Find where the given text appears and provide that cell's center as (x, y) coordinate. 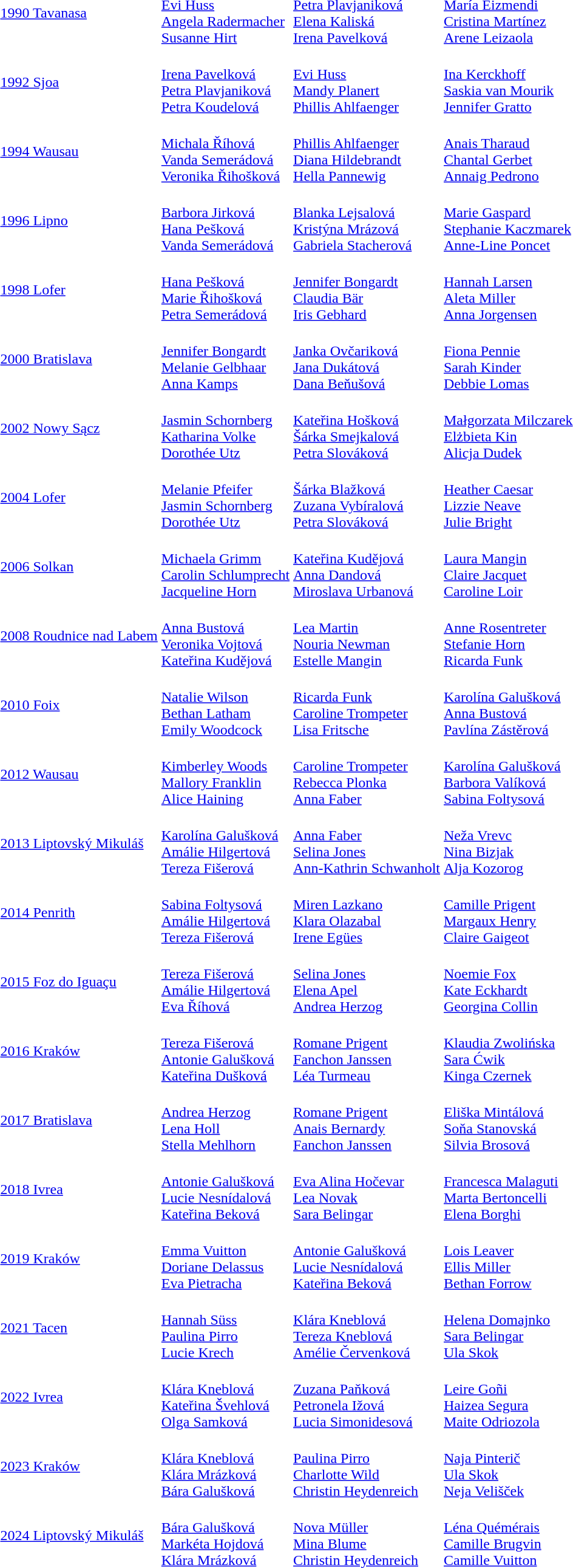
Hannah SüssPaulina PirroLucie Krech (225, 1328)
Sabina FoltysováAmálie HilgertováTereza Fišerová (225, 913)
Jennifer BongardtMelanie GelbhaarAnna Kamps (225, 359)
Eva Alina HočevarLea NovakSara Belingar (367, 1190)
Anna FaberSelina JonesAnn-Kathrin Schwanholt (367, 844)
Michaela GrimmCarolin SchlumprechtJacqueline Horn (225, 567)
Evi HussMandy PlanertPhillis Ahlfaenger (367, 83)
Klára KneblováTereza KneblováAmélie Červenková (367, 1328)
Hana PeškováMarie ŘihoškováPetra Semerádová (225, 290)
Kateřina HoškováŠárka SmejkalováPetra Slováková (367, 429)
Kateřina KudějováAnna DandováMiroslava Urbanová (367, 567)
Miren LazkanoKlara OlazabalIrene Egües (367, 913)
Andrea HerzogLena HollStella Mehlhorn (225, 1121)
Lea MartinNouria NewmanEstelle Mangin (367, 636)
Natalie WilsonBethan LathamEmily Woodcock (225, 705)
Paulina PirroCharlotte WildChristin Heydenreich (367, 1467)
Emma VuittonDoriane DelassusEva Pietracha (225, 1259)
Šárka BlažkováZuzana VybíralováPetra Slováková (367, 498)
Michala ŘíhováVanda SemerádováVeronika Řihošková (225, 152)
Zuzana PaňkováPetronela IžováLucia Simonidesová (367, 1397)
Klára KneblováKlára MrázkováBára Galušková (225, 1467)
Irena PavelkováPetra PlavjanikováPetra Koudelová (225, 83)
Jasmin SchornbergKatharina VolkeDorothée Utz (225, 429)
Anna BustováVeronika VojtováKateřina Kudějová (225, 636)
Blanka LejsalováKristýna MrázováGabriela Stacherová (367, 221)
Tereza FišerováAmálie HilgertováEva Říhová (225, 982)
Karolína GaluškováAmálie HilgertováTereza Fišerová (225, 844)
Kimberley WoodsMallory FranklinAlice Haining (225, 775)
Ricarda FunkCaroline TrompeterLisa Fritsche (367, 705)
Klára KneblováKateřina ŠvehlováOlga Samková (225, 1397)
Melanie PfeiferJasmin SchornbergDorothée Utz (225, 498)
Tereza FišerováAntonie GaluškováKateřina Dušková (225, 1051)
Romane PrigentAnais BernardyFanchon Janssen (367, 1121)
Barbora JirkováHana PeškováVanda Semerádová (225, 221)
Janka OvčarikováJana DukátováDana Beňušová (367, 359)
Caroline TrompeterRebecca PlonkaAnna Faber (367, 775)
Selina JonesElena ApelAndrea Herzog (367, 982)
Phillis AhlfaengerDiana HildebrandtHella Pannewig (367, 152)
Romane PrigentFanchon JanssenLéa Turmeau (367, 1051)
Jennifer BongardtClaudia BärIris Gebhard (367, 290)
